Search for the cell housing the specified text and yield its [x, y] center coordinate. 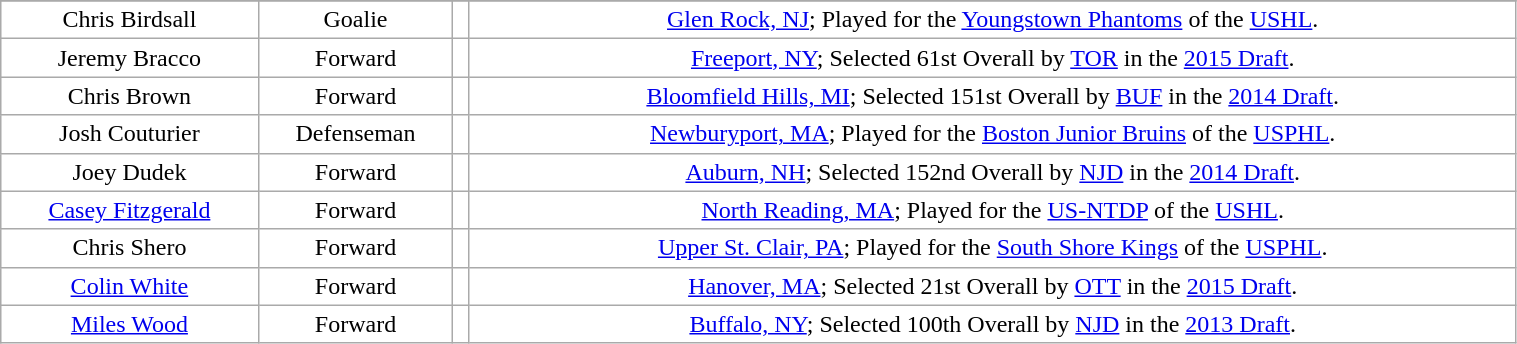
Newburyport, MA; Played for the Boston Junior Bruins of the USPHL. [992, 134]
Joey Dudek [130, 172]
Chris Brown [130, 96]
Goalie [356, 20]
Hanover, MA; Selected 21st Overall by OTT in the 2015 Draft. [992, 286]
Buffalo, NY; Selected 100th Overall by NJD in the 2013 Draft. [992, 324]
Bloomfield Hills, MI; Selected 151st Overall by BUF in the 2014 Draft. [992, 96]
North Reading, MA; Played for the US-NTDP of the USHL. [992, 210]
Josh Couturier [130, 134]
Defenseman [356, 134]
Chris Birdsall [130, 20]
Miles Wood [130, 324]
Jeremy Bracco [130, 58]
Colin White [130, 286]
Freeport, NY; Selected 61st Overall by TOR in the 2015 Draft. [992, 58]
Glen Rock, NJ; Played for the Youngstown Phantoms of the USHL. [992, 20]
Auburn, NH; Selected 152nd Overall by NJD in the 2014 Draft. [992, 172]
Chris Shero [130, 248]
Casey Fitzgerald [130, 210]
Upper St. Clair, PA; Played for the South Shore Kings of the USPHL. [992, 248]
